Search for the cell housing the specified text and yield its (x, y) center coordinate. 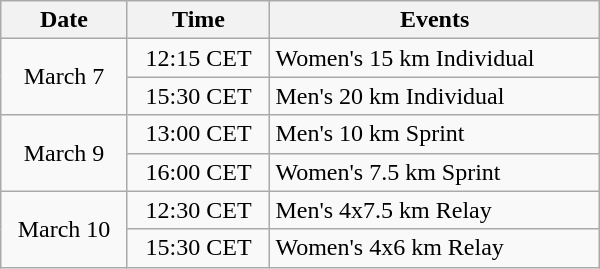
Women's 7.5 km Sprint (434, 172)
12:15 CET (198, 58)
March 9 (64, 153)
16:00 CET (198, 172)
12:30 CET (198, 210)
Men's 20 km Individual (434, 96)
March 10 (64, 229)
Date (64, 20)
13:00 CET (198, 134)
Men's 10 km Sprint (434, 134)
Men's 4x7.5 km Relay (434, 210)
Women's 15 km Individual (434, 58)
March 7 (64, 77)
Women's 4x6 km Relay (434, 248)
Time (198, 20)
Events (434, 20)
